Locate the cell with the specified text and output its (x, y) center coordinate. 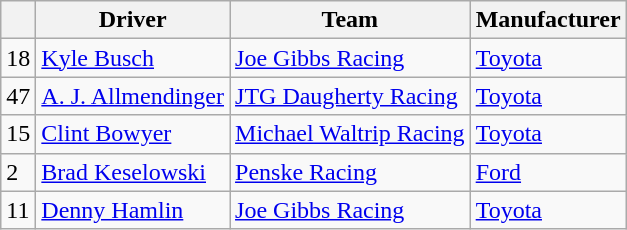
Michael Waltrip Racing (350, 134)
Manufacturer (548, 20)
Team (350, 20)
Ford (548, 172)
18 (18, 58)
2 (18, 172)
Clint Bowyer (133, 134)
15 (18, 134)
Penske Racing (350, 172)
Denny Hamlin (133, 210)
Driver (133, 20)
Kyle Busch (133, 58)
11 (18, 210)
A. J. Allmendinger (133, 96)
47 (18, 96)
JTG Daugherty Racing (350, 96)
Brad Keselowski (133, 172)
